Output the (x, y) coordinate of the center of the cell containing the given text.  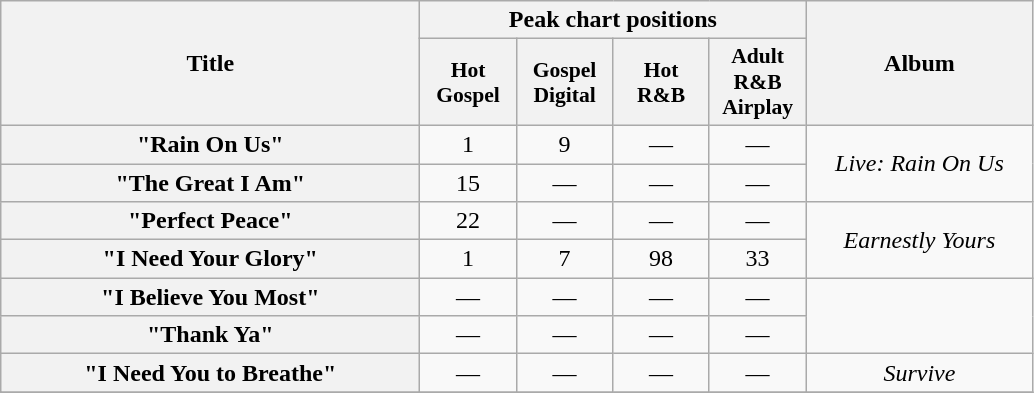
"I Need Your Glory" (210, 259)
"Perfect Peace" (210, 221)
15 (468, 183)
"Thank Ya" (210, 335)
Album (920, 64)
"I Need You to Breathe" (210, 373)
Adult R&B Airplay (758, 82)
22 (468, 221)
Hot R&B (662, 82)
Live: Rain On Us (920, 163)
9 (564, 144)
Earnestly Yours (920, 240)
"I Believe You Most" (210, 297)
Gospel Digital (564, 82)
Survive (920, 373)
"Rain On Us" (210, 144)
7 (564, 259)
33 (758, 259)
98 (662, 259)
Peak chart positions (613, 20)
"The Great I Am" (210, 183)
Hot Gospel (468, 82)
Title (210, 64)
